Find where the given text appears and provide that cell's center as [x, y] coordinate. 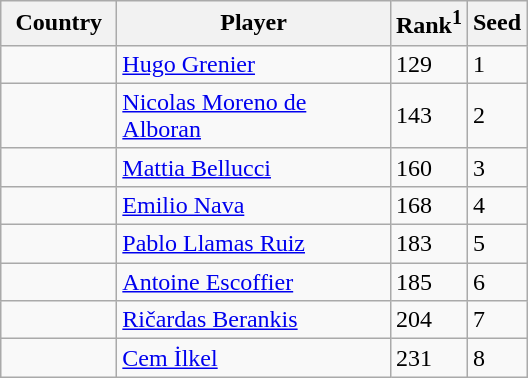
Ričardas Berankis [254, 320]
Seed [496, 24]
6 [496, 282]
Nicolas Moreno de Alboran [254, 116]
Country [59, 24]
Pablo Llamas Ruiz [254, 244]
129 [428, 64]
7 [496, 320]
3 [496, 167]
Cem İlkel [254, 358]
8 [496, 358]
143 [428, 116]
Hugo Grenier [254, 64]
Emilio Nava [254, 205]
231 [428, 358]
5 [496, 244]
185 [428, 282]
Player [254, 24]
160 [428, 167]
Mattia Bellucci [254, 167]
2 [496, 116]
183 [428, 244]
Antoine Escoffier [254, 282]
Rank1 [428, 24]
204 [428, 320]
168 [428, 205]
4 [496, 205]
1 [496, 64]
